Find where the given text appears and provide that cell's center as [x, y] coordinate. 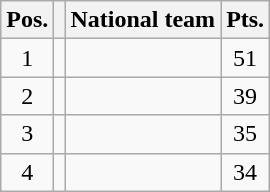
51 [246, 58]
34 [246, 172]
35 [246, 134]
4 [28, 172]
2 [28, 96]
39 [246, 96]
Pts. [246, 20]
3 [28, 134]
1 [28, 58]
National team [143, 20]
Pos. [28, 20]
